Return [x, y] of the center of cell containing provided text 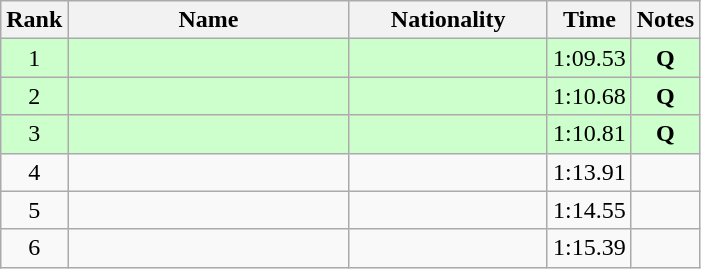
6 [34, 248]
2 [34, 96]
4 [34, 172]
1:10.81 [589, 134]
1 [34, 58]
1:13.91 [589, 172]
1:14.55 [589, 210]
Nationality [448, 20]
Rank [34, 20]
Time [589, 20]
5 [34, 210]
3 [34, 134]
1:09.53 [589, 58]
1:15.39 [589, 248]
Name [208, 20]
1:10.68 [589, 96]
Notes [665, 20]
